Return [X, Y] of the center of cell containing provided text 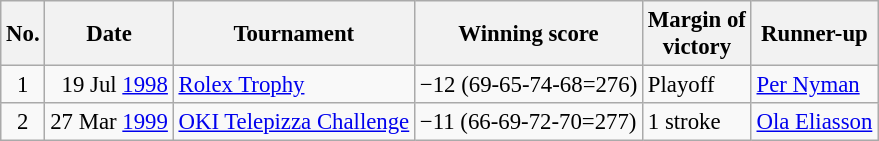
19 Jul 1998 [109, 85]
Runner-up [814, 34]
OKI Telepizza Challenge [294, 122]
Playoff [698, 85]
−11 (66-69-72-70=277) [529, 122]
Rolex Trophy [294, 85]
Ola Eliasson [814, 122]
Winning score [529, 34]
2 [23, 122]
1 stroke [698, 122]
Margin ofvictory [698, 34]
27 Mar 1999 [109, 122]
1 [23, 85]
Per Nyman [814, 85]
Date [109, 34]
No. [23, 34]
−12 (69-65-74-68=276) [529, 85]
Tournament [294, 34]
